Identify which cell holds the provided text, then report its [X, Y] central coordinate. 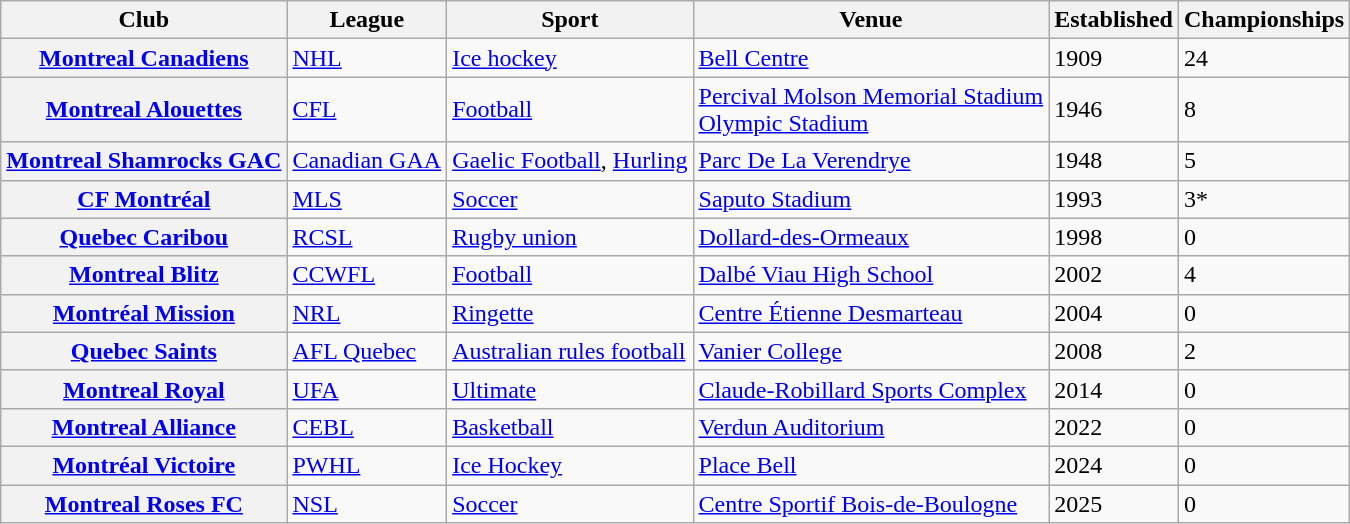
Australian rules football [570, 351]
Canadian GAA [367, 161]
Quebec Saints [144, 351]
CF Montréal [144, 199]
Place Bell [871, 465]
Vanier College [871, 351]
Dollard-des-Ormeaux [871, 237]
2025 [1114, 503]
1946 [1114, 110]
Montreal Alliance [144, 427]
Venue [871, 20]
Gaelic Football, Hurling [570, 161]
Club [144, 20]
AFL Quebec [367, 351]
2 [1264, 351]
2022 [1114, 427]
Montréal Victoire [144, 465]
Ultimate [570, 389]
NHL [367, 58]
2002 [1114, 275]
Rugby union [570, 237]
2024 [1114, 465]
2008 [1114, 351]
Ringette [570, 313]
Montreal Canadiens [144, 58]
Bell Centre [871, 58]
1909 [1114, 58]
3* [1264, 199]
Centre Étienne Desmarteau [871, 313]
5 [1264, 161]
1993 [1114, 199]
Championships [1264, 20]
Verdun Auditorium [871, 427]
Centre Sportif Bois-de-Boulogne [871, 503]
Dalbé Viau High School [871, 275]
Montreal Roses FC [144, 503]
Basketball [570, 427]
Claude-Robillard Sports Complex [871, 389]
Montreal Blitz [144, 275]
Parc De La Verendrye [871, 161]
Established [1114, 20]
CEBL [367, 427]
RCSL [367, 237]
PWHL [367, 465]
2004 [1114, 313]
4 [1264, 275]
League [367, 20]
Montreal Shamrocks GAC [144, 161]
NRL [367, 313]
Quebec Caribou [144, 237]
UFA [367, 389]
CCWFL [367, 275]
Saputo Stadium [871, 199]
24 [1264, 58]
Ice hockey [570, 58]
Montreal Royal [144, 389]
8 [1264, 110]
1948 [1114, 161]
Percival Molson Memorial StadiumOlympic Stadium [871, 110]
MLS [367, 199]
NSL [367, 503]
1998 [1114, 237]
Montreal Alouettes [144, 110]
Sport [570, 20]
2014 [1114, 389]
Ice Hockey [570, 465]
CFL [367, 110]
Montréal Mission [144, 313]
